Output the [x, y] coordinate of the center of the cell containing the given text.  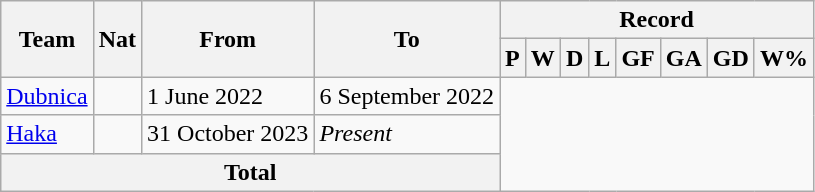
Present [407, 134]
Total [250, 172]
GD [730, 58]
6 September 2022 [407, 96]
31 October 2023 [228, 134]
P [513, 58]
GA [684, 58]
D [574, 58]
W% [784, 58]
Team [47, 39]
L [602, 58]
Nat [117, 39]
1 June 2022 [228, 96]
W [542, 58]
From [228, 39]
GF [638, 58]
Record [657, 20]
Dubnica [47, 96]
Haka [47, 134]
To [407, 39]
